Identify which cell holds the provided text, then report its (x, y) central coordinate. 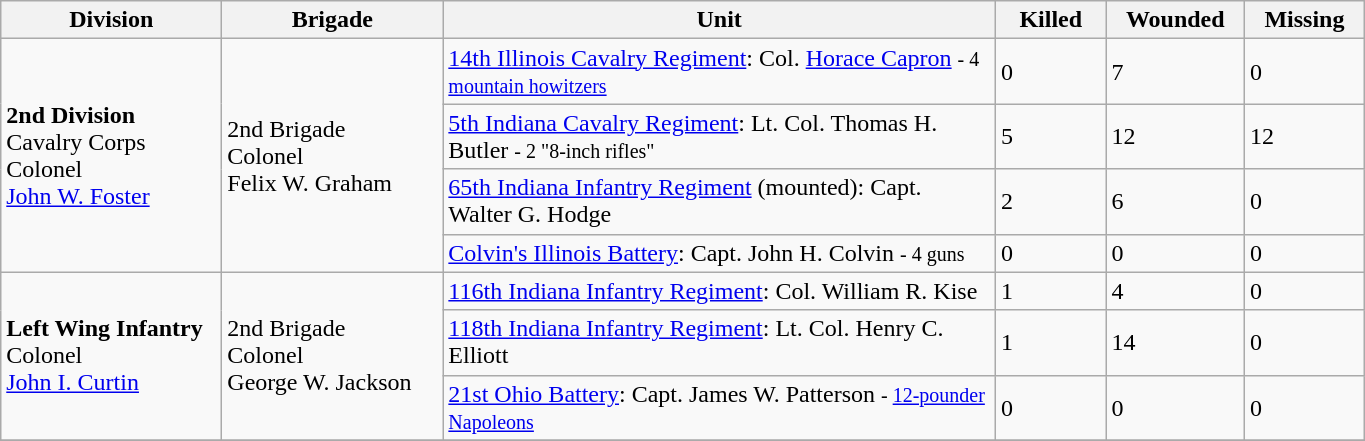
14 (1175, 342)
118th Indiana Infantry Regiment: Lt. Col. Henry C. Elliott (720, 342)
116th Indiana Infantry Regiment: Col. William R. Kise (720, 291)
2 (1052, 202)
2nd DivisionCavalry CorpsColonelJohn W. Foster (112, 156)
2nd BrigadeColonelFelix W. Graham (332, 156)
21st Ohio Battery: Capt. James W. Patterson - 12-pounder Napoleons (720, 408)
Division (112, 20)
5 (1052, 136)
7 (1175, 72)
Missing (1305, 20)
Wounded (1175, 20)
Colvin's Illinois Battery: Capt. John H. Colvin - 4 guns (720, 253)
4 (1175, 291)
Brigade (332, 20)
2nd BrigadeColonelGeorge W. Jackson (332, 356)
Unit (720, 20)
5th Indiana Cavalry Regiment: Lt. Col. Thomas H. Butler - 2 "8-inch rifles" (720, 136)
14th Illinois Cavalry Regiment: Col. Horace Capron - 4 mountain howitzers (720, 72)
65th Indiana Infantry Regiment (mounted): Capt. Walter G. Hodge (720, 202)
Killed (1052, 20)
6 (1175, 202)
Left Wing InfantryColonelJohn I. Curtin (112, 356)
